Scan for the cell matching the given text and deliver its [X, Y] coordinate at center. 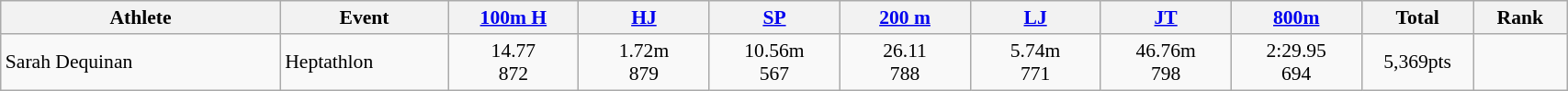
SP [774, 17]
Rank [1520, 17]
10.56m567 [774, 63]
Total [1417, 17]
Heptathlon [364, 63]
1.72m879 [644, 63]
800m [1296, 17]
LJ [1035, 17]
Sarah Dequinan [141, 63]
HJ [644, 17]
26.11788 [905, 63]
100m H [513, 17]
46.76m798 [1166, 63]
JT [1166, 17]
5.74m771 [1035, 63]
Athlete [141, 17]
5,369pts [1417, 63]
Event [364, 17]
14.77872 [513, 63]
2:29.95694 [1296, 63]
200 m [905, 17]
